Determine the [X, Y] coordinate at the center of the cell enclosing the given text.  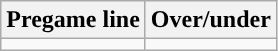
Over/under [210, 20]
Pregame line [74, 20]
